Search for the cell housing the specified text and yield its [x, y] center coordinate. 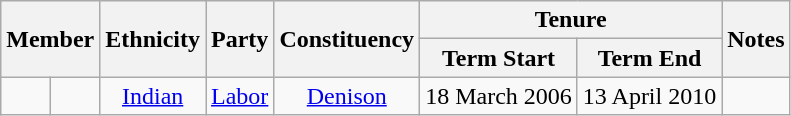
Party [240, 39]
13 April 2010 [649, 96]
Notes [756, 39]
Tenure [571, 20]
Constituency [347, 39]
18 March 2006 [499, 96]
Term End [649, 58]
Indian [153, 96]
Member [50, 39]
Term Start [499, 58]
Ethnicity [153, 39]
Denison [347, 96]
Labor [240, 96]
